Extract the [X, Y] coordinate from the center of the cell holding the provided text.  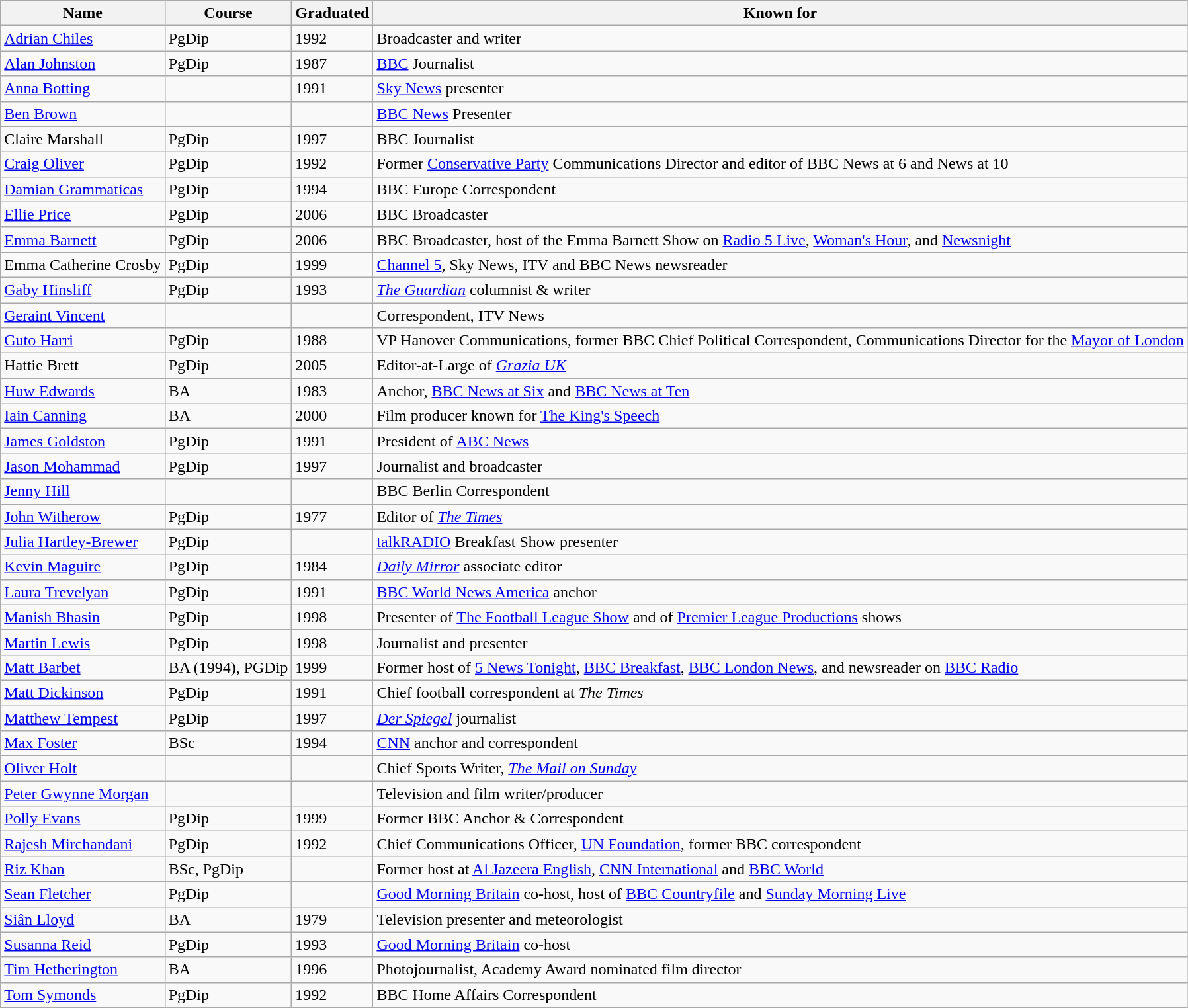
Former host of 5 News Tonight, BBC Breakfast, BBC London News, and newsreader on BBC Radio [781, 667]
Correspondent, ITV News [781, 315]
Chief football correspondent at The Times [781, 693]
Emma Catherine Crosby [83, 265]
Television and film writer/producer [781, 794]
Editor-at-Large of Grazia UK [781, 366]
Anchor, BBC News at Six and BBC News at Ten [781, 391]
Hattie Brett [83, 366]
Polly Evans [83, 819]
Presenter of The Football League Show and of Premier League Productions shows [781, 617]
The Guardian columnist & writer [781, 290]
CNN anchor and correspondent [781, 743]
Siân Lloyd [83, 919]
Emma Barnett [83, 239]
Damian Grammaticas [83, 189]
BBC Home Affairs Correspondent [781, 995]
1984 [332, 567]
Editor of The Times [781, 517]
Course [228, 13]
Gaby Hinsliff [83, 290]
Peter Gwynne Morgan [83, 794]
Graduated [332, 13]
Manish Bhasin [83, 617]
BBC Broadcaster [781, 214]
1977 [332, 517]
President of ABC News [781, 441]
1983 [332, 391]
Sean Fletcher [83, 894]
Matt Dickinson [83, 693]
BBC Broadcaster, host of the Emma Barnett Show on Radio 5 Live, Woman's Hour, and Newsnight [781, 239]
Film producer known for The King's Speech [781, 416]
Laura Trevelyan [83, 592]
Good Morning Britain co-host, host of BBC Countryfile and Sunday Morning Live [781, 894]
Good Morning Britain co-host [781, 945]
Julia Hartley-Brewer [83, 542]
Claire Marshall [83, 139]
Photojournalist, Academy Award nominated film director [781, 970]
Chief Communications Officer, UN Foundation, former BBC correspondent [781, 844]
1988 [332, 341]
BA (1994), PGDip [228, 667]
BBC World News America anchor [781, 592]
Iain Canning [83, 416]
Matthew Tempest [83, 718]
Martin Lewis [83, 642]
Former BBC Anchor & Correspondent [781, 819]
Journalist and presenter [781, 642]
Matt Barbet [83, 667]
Rajesh Mirchandani [83, 844]
Anna Botting [83, 89]
Name [83, 13]
2005 [332, 366]
1996 [332, 970]
John Witherow [83, 517]
Chief Sports Writer, The Mail on Sunday [781, 769]
1979 [332, 919]
Geraint Vincent [83, 315]
Kevin Maguire [83, 567]
Daily Mirror associate editor [781, 567]
Susanna Reid [83, 945]
2000 [332, 416]
talkRADIO Breakfast Show presenter [781, 542]
BBC Europe Correspondent [781, 189]
Tom Symonds [83, 995]
Huw Edwards [83, 391]
Journalist and broadcaster [781, 466]
Channel 5, Sky News, ITV and BBC News newsreader [781, 265]
1987 [332, 63]
Former Conservative Party Communications Director and editor of BBC News at 6 and News at 10 [781, 164]
Former host at Al Jazeera English, CNN International and BBC World [781, 869]
Craig Oliver [83, 164]
BBC Berlin Correspondent [781, 491]
BBC News Presenter [781, 114]
Known for [781, 13]
Guto Harri [83, 341]
VP Hanover Communications, former BBC Chief Political Correspondent, Communications Director for the Mayor of London [781, 341]
Television presenter and meteorologist [781, 919]
Jenny Hill [83, 491]
Broadcaster and writer [781, 38]
Adrian Chiles [83, 38]
BSc, PgDip [228, 869]
Tim Hetherington [83, 970]
Riz Khan [83, 869]
James Goldston [83, 441]
BSc [228, 743]
Max Foster [83, 743]
Ellie Price [83, 214]
Alan Johnston [83, 63]
Jason Mohammad [83, 466]
Ben Brown [83, 114]
Sky News presenter [781, 89]
Oliver Holt [83, 769]
Der Spiegel journalist [781, 718]
